Return [x, y] of the center of cell containing provided text 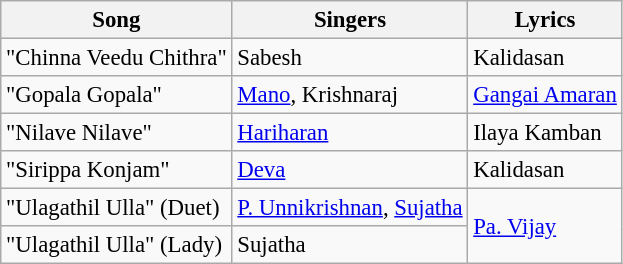
"Ulagathil Ulla" (Duet) [116, 208]
Deva [350, 170]
"Nilave Nilave" [116, 133]
P. Unnikrishnan, Sujatha [350, 208]
Mano, Krishnaraj [350, 95]
Hariharan [350, 133]
"Ulagathil Ulla" (Lady) [116, 245]
Lyrics [545, 20]
Sabesh [350, 58]
Singers [350, 20]
Ilaya Kamban [545, 133]
Gangai Amaran [545, 95]
Song [116, 20]
Pa. Vijay [545, 226]
"Gopala Gopala" [116, 95]
"Sirippa Konjam" [116, 170]
"Chinna Veedu Chithra" [116, 58]
Sujatha [350, 245]
